Determine the (x, y) coordinate at the center of the cell enclosing the given text.  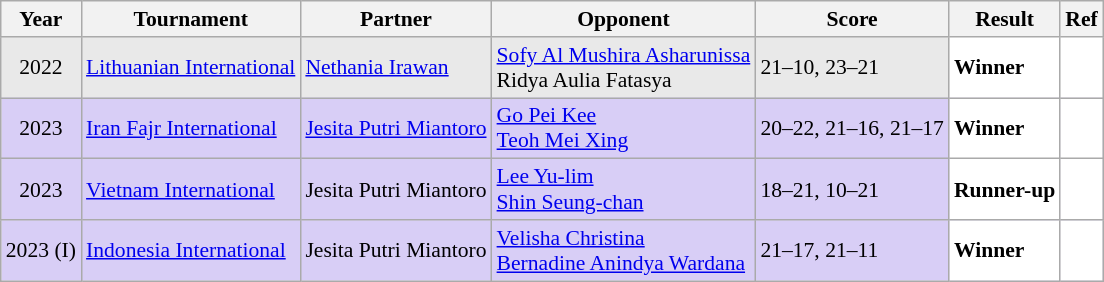
2022 (41, 68)
Iran Fajr International (190, 128)
Partner (396, 19)
Result (1004, 19)
Lee Yu-lim Shin Seung-chan (624, 190)
2023 (I) (41, 250)
Velisha Christina Bernadine Anindya Wardana (624, 250)
Ref (1081, 19)
21–10, 23–21 (852, 68)
Year (41, 19)
Nethania Irawan (396, 68)
18–21, 10–21 (852, 190)
Lithuanian International (190, 68)
Vietnam International (190, 190)
20–22, 21–16, 21–17 (852, 128)
Score (852, 19)
Sofy Al Mushira Asharunissa Ridya Aulia Fatasya (624, 68)
Tournament (190, 19)
Runner-up (1004, 190)
Indonesia International (190, 250)
Go Pei Kee Teoh Mei Xing (624, 128)
Opponent (624, 19)
21–17, 21–11 (852, 250)
